Scan for the cell matching the given text and deliver its [x, y] coordinate at center. 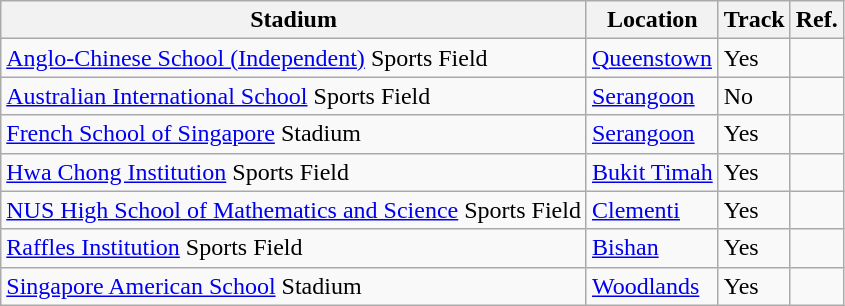
Bishan [652, 248]
Hwa Chong Institution Sports Field [294, 172]
NUS High School of Mathematics and Science Sports Field [294, 210]
Clementi [652, 210]
Anglo-Chinese School (Independent) Sports Field [294, 58]
Ref. [816, 20]
Raffles Institution Sports Field [294, 248]
Location [652, 20]
French School of Singapore Stadium [294, 134]
Singapore American School Stadium [294, 286]
Track [754, 20]
Australian International School Sports Field [294, 96]
Stadium [294, 20]
Queenstown [652, 58]
Bukit Timah [652, 172]
No [754, 96]
Woodlands [652, 286]
